Search for the cell housing the specified text and yield its [x, y] center coordinate. 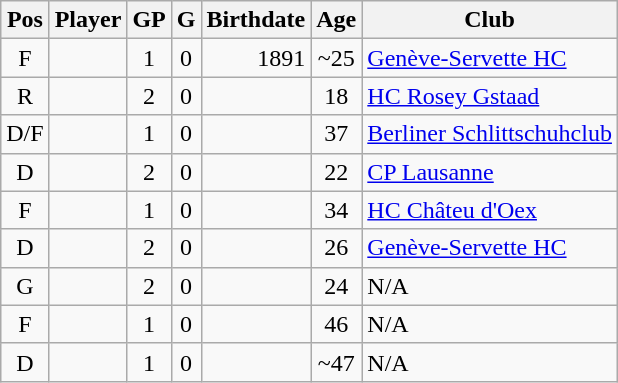
Pos [25, 20]
34 [336, 210]
Club [490, 20]
46 [336, 324]
24 [336, 286]
~47 [336, 362]
Birthdate [256, 20]
26 [336, 248]
GP [149, 20]
Age [336, 20]
D/F [25, 134]
37 [336, 134]
R [25, 96]
HC Rosey Gstaad [490, 96]
1891 [256, 58]
22 [336, 172]
CP Lausanne [490, 172]
Player [88, 20]
18 [336, 96]
Berliner Schlittschuhclub [490, 134]
HC Châteu d'Oex [490, 210]
~25 [336, 58]
